Scan for the cell matching the given text and deliver its (x, y) coordinate at center. 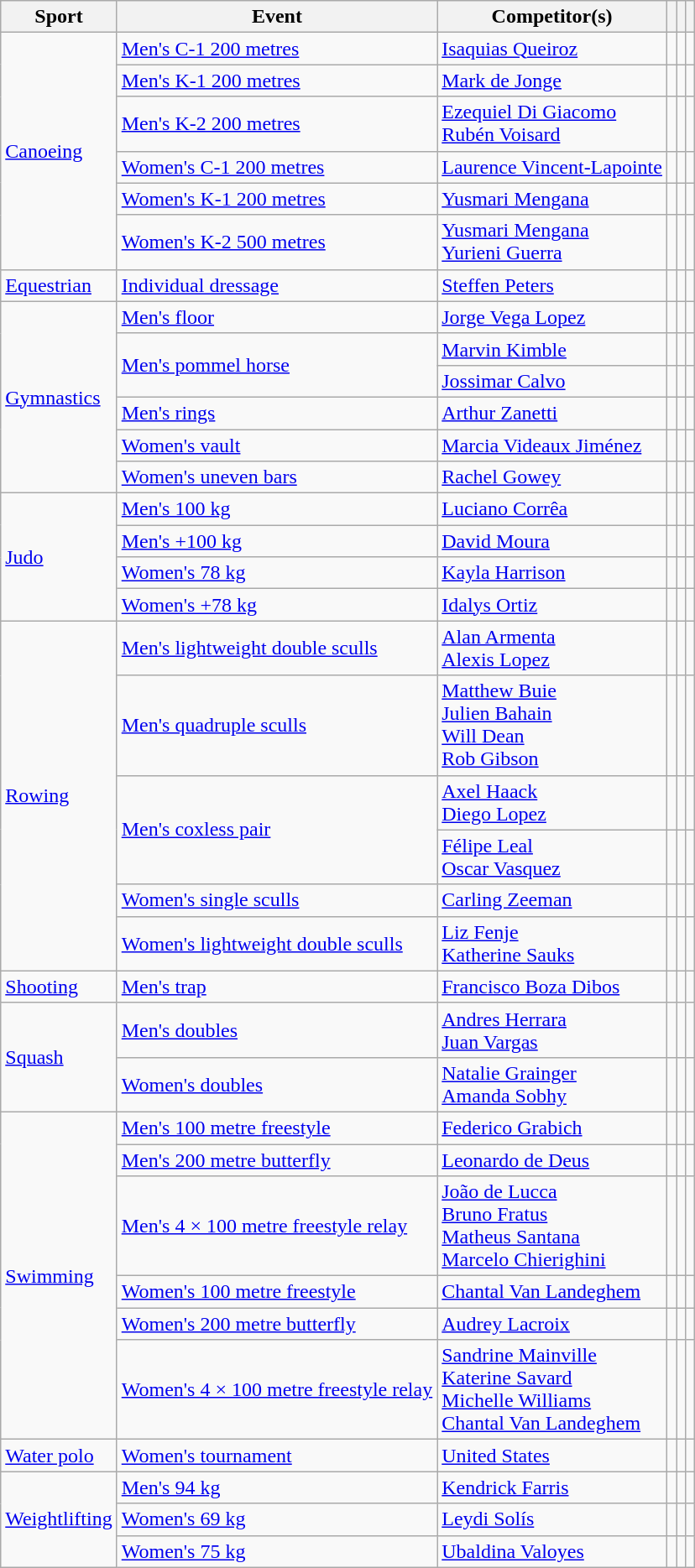
Men's 4 × 100 metre freestyle relay (277, 1227)
Rowing (59, 795)
Women's K-1 200 metres (277, 199)
Women's tournament (277, 1456)
Men's doubles (277, 1030)
Water polo (59, 1456)
Men's rings (277, 413)
United States (552, 1456)
Swimming (59, 1275)
Gymnastics (59, 397)
Sandrine MainvilleKaterine SavardMichelle WilliamsChantal Van Landeghem (552, 1389)
Yusmari Mengana (552, 199)
Arthur Zanetti (552, 413)
Men's +100 kg (277, 541)
Leydi Solís (552, 1519)
Men's 100 kg (277, 509)
Marcia Videaux Jiménez (552, 445)
Idalys Ortiz (552, 605)
Marvin Kimble (552, 349)
Audrey Lacroix (552, 1324)
Men's 100 metre freestyle (277, 1128)
David Moura (552, 541)
Jossimar Calvo (552, 381)
Individual dressage (277, 285)
Weightlifting (59, 1519)
Women's 75 kg (277, 1551)
Carling Zeeman (552, 900)
Men's floor (277, 317)
Women's 200 metre butterfly (277, 1324)
Laurence Vincent-Lapointe (552, 167)
Women's vault (277, 445)
Luciano Corrêa (552, 509)
Axel HaackDiego Lopez (552, 802)
Shooting (59, 987)
Men's 200 metre butterfly (277, 1160)
Kendrick Farris (552, 1487)
Chantal Van Landeghem (552, 1292)
Men's K-1 200 metres (277, 81)
Men's trap (277, 987)
Natalie GraingerAmanda Sobhy (552, 1084)
Women's K-2 500 metres (277, 242)
Equestrian (59, 285)
Leonardo de Deus (552, 1160)
Rachel Gowey (552, 477)
Men's 94 kg (277, 1487)
Ezequiel Di GiacomoRubén Voisard (552, 124)
Steffen Peters (552, 285)
Félipe LealOscar Vasquez (552, 857)
Competitor(s) (552, 17)
Women's lightweight double sculls (277, 943)
Kayla Harrison (552, 573)
Women's 69 kg (277, 1519)
Mark de Jonge (552, 81)
Men's quadruple sculls (277, 725)
Liz FenjeKatherine Sauks (552, 943)
Jorge Vega Lopez (552, 317)
Men's K-2 200 metres (277, 124)
Judo (59, 557)
Women's uneven bars (277, 477)
Federico Grabich (552, 1128)
Women's 78 kg (277, 573)
Sport (59, 17)
Women's C-1 200 metres (277, 167)
Men's C-1 200 metres (277, 49)
Ubaldina Valoyes (552, 1551)
Francisco Boza Dibos (552, 987)
Yusmari MenganaYurieni Guerra (552, 242)
Men's coxless pair (277, 830)
Matthew BuieJulien BahainWill DeanRob Gibson (552, 725)
Andres HerraraJuan Vargas (552, 1030)
Alan ArmentaAlexis Lopez (552, 648)
Squash (59, 1057)
Men's lightweight double sculls (277, 648)
Event (277, 17)
Isaquias Queiroz (552, 49)
Women's single sculls (277, 900)
Women's doubles (277, 1084)
Women's 100 metre freestyle (277, 1292)
João de LuccaBruno FratusMatheus SantanaMarcelo Chierighini (552, 1227)
Women's 4 × 100 metre freestyle relay (277, 1389)
Men's pommel horse (277, 365)
Canoeing (59, 151)
Women's +78 kg (277, 605)
